Identify which cell holds the provided text, then report its [x, y] central coordinate. 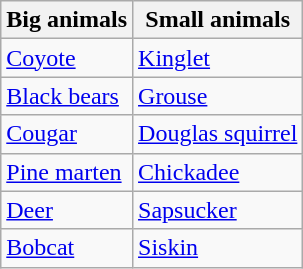
Douglas squirrel [218, 134]
Big animals [67, 20]
Coyote [67, 58]
Bobcat [67, 248]
Chickadee [218, 172]
Siskin [218, 248]
Cougar [67, 134]
Pine marten [67, 172]
Deer [67, 210]
Black bears [67, 96]
Kinglet [218, 58]
Grouse [218, 96]
Small animals [218, 20]
Sapsucker [218, 210]
